Determine the (x, y) coordinate at the center of the cell enclosing the given text.  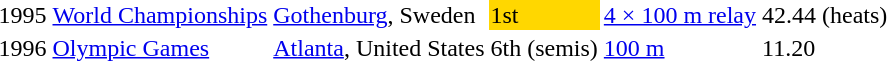
1st (544, 15)
World Championships (160, 15)
Gothenburg, Sweden (379, 15)
4 × 100 m relay (680, 15)
